Scan for the cell matching the given text and deliver its [X, Y] coordinate at center. 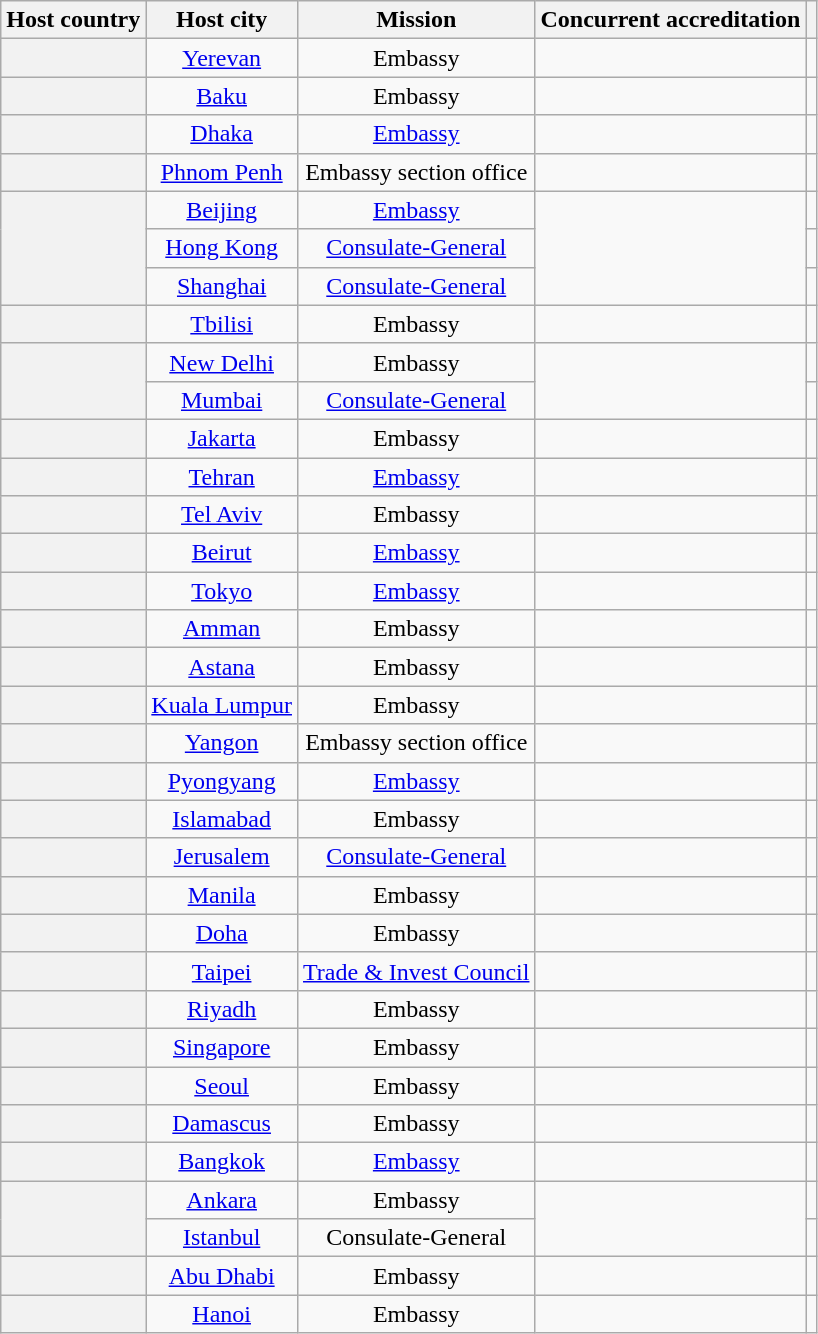
Jerusalem [222, 857]
Trade & Invest Council [416, 971]
Istanbul [222, 1238]
Pyongyang [222, 781]
Concurrent accreditation [670, 20]
Bangkok [222, 1162]
Tehran [222, 477]
Manila [222, 895]
Abu Dhabi [222, 1276]
Phnom Penh [222, 172]
New Delhi [222, 362]
Ankara [222, 1200]
Seoul [222, 1085]
Damascus [222, 1124]
Beirut [222, 553]
Hong Kong [222, 248]
Mission [416, 20]
Dhaka [222, 134]
Baku [222, 96]
Mumbai [222, 400]
Hanoi [222, 1314]
Host country [74, 20]
Amman [222, 629]
Singapore [222, 1047]
Tokyo [222, 591]
Astana [222, 667]
Islamabad [222, 819]
Riyadh [222, 1009]
Jakarta [222, 438]
Yangon [222, 743]
Kuala Lumpur [222, 705]
Host city [222, 20]
Tbilisi [222, 324]
Taipei [222, 971]
Beijing [222, 210]
Shanghai [222, 286]
Doha [222, 933]
Yerevan [222, 58]
Tel Aviv [222, 515]
